Locate the cell with the specified text and output its (X, Y) center coordinate. 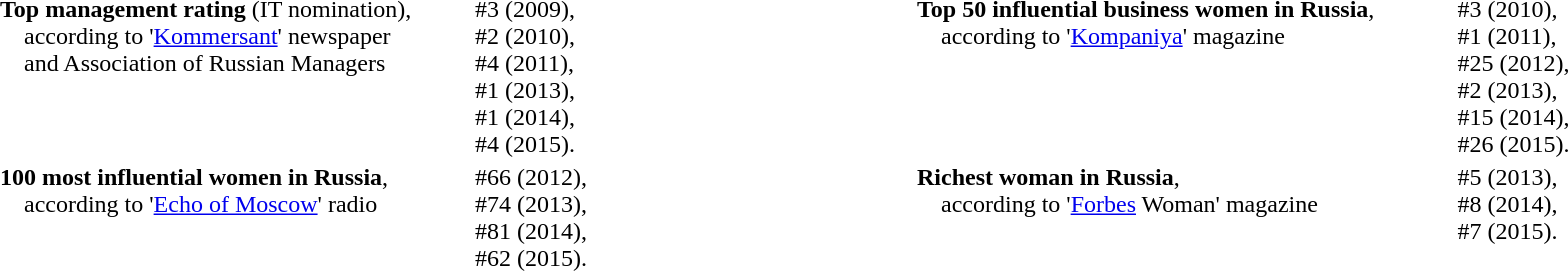
Richest woman in Russia, according to 'Forbes Woman' magazine (1178, 204)
